Provide the [x, y] coordinate of the cell's center where the given text is located.  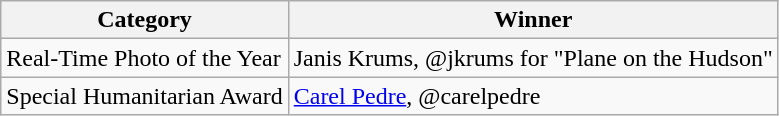
Special Humanitarian Award [144, 96]
Carel Pedre, @carelpedre [533, 96]
Real-Time Photo of the Year [144, 58]
Category [144, 20]
Winner [533, 20]
Janis Krums, @jkrums for "Plane on the Hudson" [533, 58]
